Scan for the cell matching the given text and deliver its (X, Y) coordinate at center. 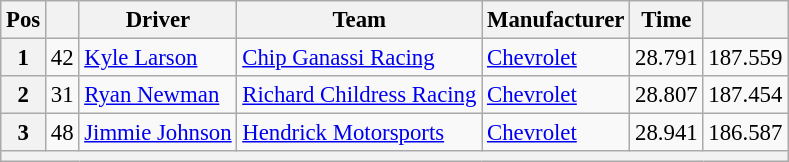
Time (666, 20)
28.807 (666, 95)
Pos (24, 20)
187.559 (746, 58)
28.941 (666, 133)
48 (62, 133)
186.587 (746, 133)
3 (24, 133)
187.454 (746, 95)
Team (360, 20)
Richard Childress Racing (360, 95)
2 (24, 95)
Hendrick Motorsports (360, 133)
31 (62, 95)
1 (24, 58)
Ryan Newman (158, 95)
Manufacturer (556, 20)
42 (62, 58)
Chip Ganassi Racing (360, 58)
Jimmie Johnson (158, 133)
Kyle Larson (158, 58)
28.791 (666, 58)
Driver (158, 20)
